From the cell containing the given text, extract its center point as [X, Y] coordinate. 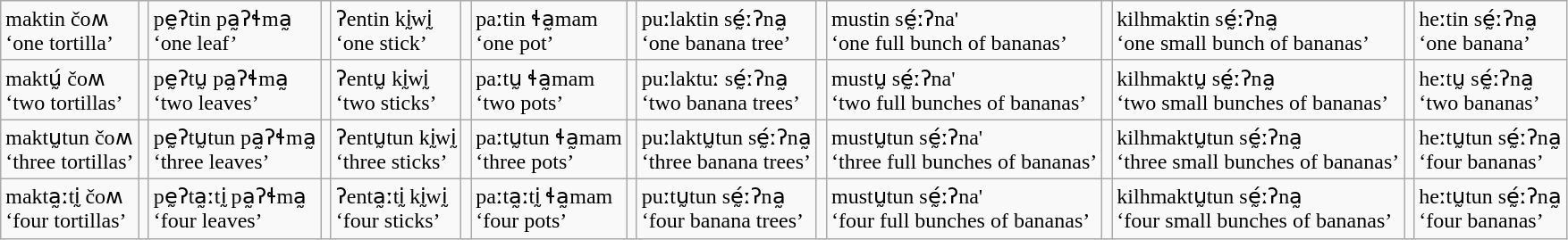
pḛʔtṵtun pa̰ʔɬma̰ ‘three leaves’ [234, 150]
maktin čoʍ ‘one tortilla’ [70, 30]
ʔentṵtun kḭwḭ ‘three sticks’ [395, 150]
pḛʔta̰ːtḭ pa̰ʔɬma̰ ‘four leaves’ [234, 209]
kilhmaktṵtun sḛ́ːʔna̰ ‘four small bunches of bananas’ [1259, 209]
puːlaktin sḛ́ːʔna̰ ‘one banana tree’ [726, 30]
kilhmaktṵtun sḛ́ːʔna̰ ‘three small bunches of bananas’ [1259, 150]
kilhmaktṵ sḛ́ːʔna̰ ‘two small bunches of bananas’ [1259, 89]
puːlaktṵtun sḛ́ːʔna̰ ‘three banana trees’ [726, 150]
maktṵtun čoʍ ‘three tortillas’ [70, 150]
paːta̰ːtḭ ɬa̰mam ‘four pots’ [549, 209]
mustṵtun sḛ́ːʔna' ‘four full bunches of bananas’ [964, 209]
paːtṵ ɬa̰mam ‘two pots’ [549, 89]
heːtṵ sḛ́ːʔna̰ ‘two bananas’ [1490, 89]
paːtṵtun ɬa̰mam ‘three pots’ [549, 150]
kilhmaktin sḛ́ːʔna̰ ‘one small bunch of bananas’ [1259, 30]
pḛʔtṵ pa̰ʔɬma̰ ‘two leaves’ [234, 89]
mustṵ sḛ́ːʔna' ‘two full bunches of bananas’ [964, 89]
ʔentṵ kḭwḭ ‘two sticks’ [395, 89]
makta̰ːtḭ čoʍ ‘four tortillas’ [70, 209]
mustṵtun sḛ́ːʔna' ‘three full bunches of bananas’ [964, 150]
puːlaktuː sḛ́ːʔna̰ ‘two banana trees’ [726, 89]
maktṵ́ čoʍ ‘two tortillas’ [70, 89]
heːtin sḛ́ːʔna̰ ‘one banana’ [1490, 30]
puːtṵtun sḛ́ːʔna̰ ‘four banana trees’ [726, 209]
pḛʔtin pa̰ʔɬma̰ ‘one leaf’ [234, 30]
ʔenta̰ːtḭ kḭwḭ ‘four sticks’ [395, 209]
mustin sḛ́ːʔna' ‘one full bunch of bananas’ [964, 30]
ʔentin kḭwḭ ‘one stick’ [395, 30]
paːtin ɬa̰mam ‘one pot’ [549, 30]
